Return the [X, Y] coordinate for the center point of the cell that contains the specified text.  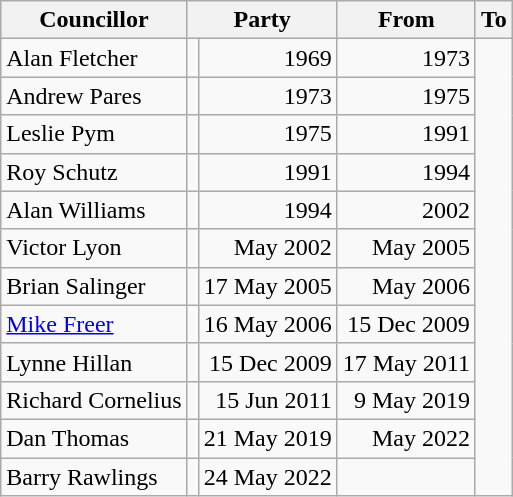
Alan Fletcher [94, 58]
21 May 2019 [268, 438]
Party [262, 20]
Brian Salinger [94, 286]
May 2006 [406, 286]
Richard Cornelius [94, 400]
Lynne Hillan [94, 362]
Dan Thomas [94, 438]
From [406, 20]
Andrew Pares [94, 96]
17 May 2005 [268, 286]
May 2005 [406, 248]
May 2022 [406, 438]
Mike Freer [94, 324]
16 May 2006 [268, 324]
Roy Schutz [94, 172]
15 Jun 2011 [268, 400]
2002 [406, 210]
24 May 2022 [268, 477]
Barry Rawlings [94, 477]
Alan Williams [94, 210]
17 May 2011 [406, 362]
9 May 2019 [406, 400]
1969 [268, 58]
Leslie Pym [94, 134]
Councillor [94, 20]
May 2002 [268, 248]
To [494, 20]
Victor Lyon [94, 248]
